Capture the cell that displays the provided text and extract its (X, Y) central coordinate. 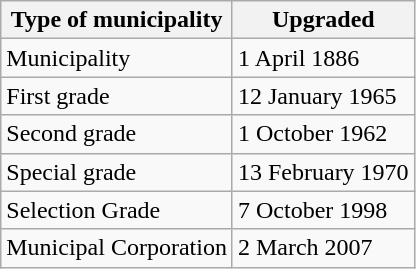
13 February 1970 (323, 172)
Selection Grade (117, 210)
7 October 1998 (323, 210)
1 April 1886 (323, 58)
Type of municipality (117, 20)
Municipal Corporation (117, 248)
Upgraded (323, 20)
Second grade (117, 134)
2 March 2007 (323, 248)
Municipality (117, 58)
First grade (117, 96)
12 January 1965 (323, 96)
1 October 1962 (323, 134)
Special grade (117, 172)
